Provide the (X, Y) coordinate of the cell's center where the given text is located.  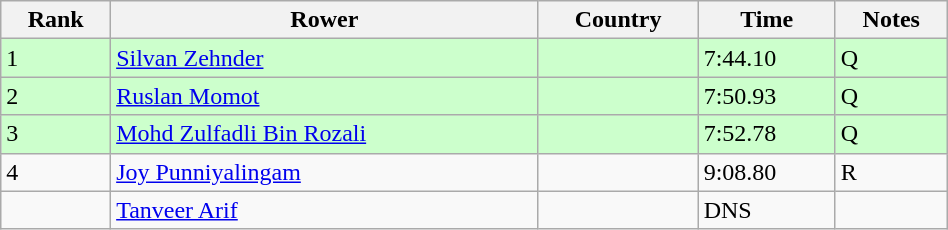
7:44.10 (766, 58)
4 (56, 172)
Notes (891, 20)
Tanveer Arif (324, 210)
1 (56, 58)
Mohd Zulfadli Bin Rozali (324, 134)
Silvan Zehnder (324, 58)
DNS (766, 210)
Country (618, 20)
2 (56, 96)
7:50.93 (766, 96)
Rank (56, 20)
Ruslan Momot (324, 96)
Joy Punniyalingam (324, 172)
3 (56, 134)
R (891, 172)
Time (766, 20)
9:08.80 (766, 172)
Rower (324, 20)
7:52.78 (766, 134)
